Provide the [x, y] coordinate of the cell's center where the given text is located.  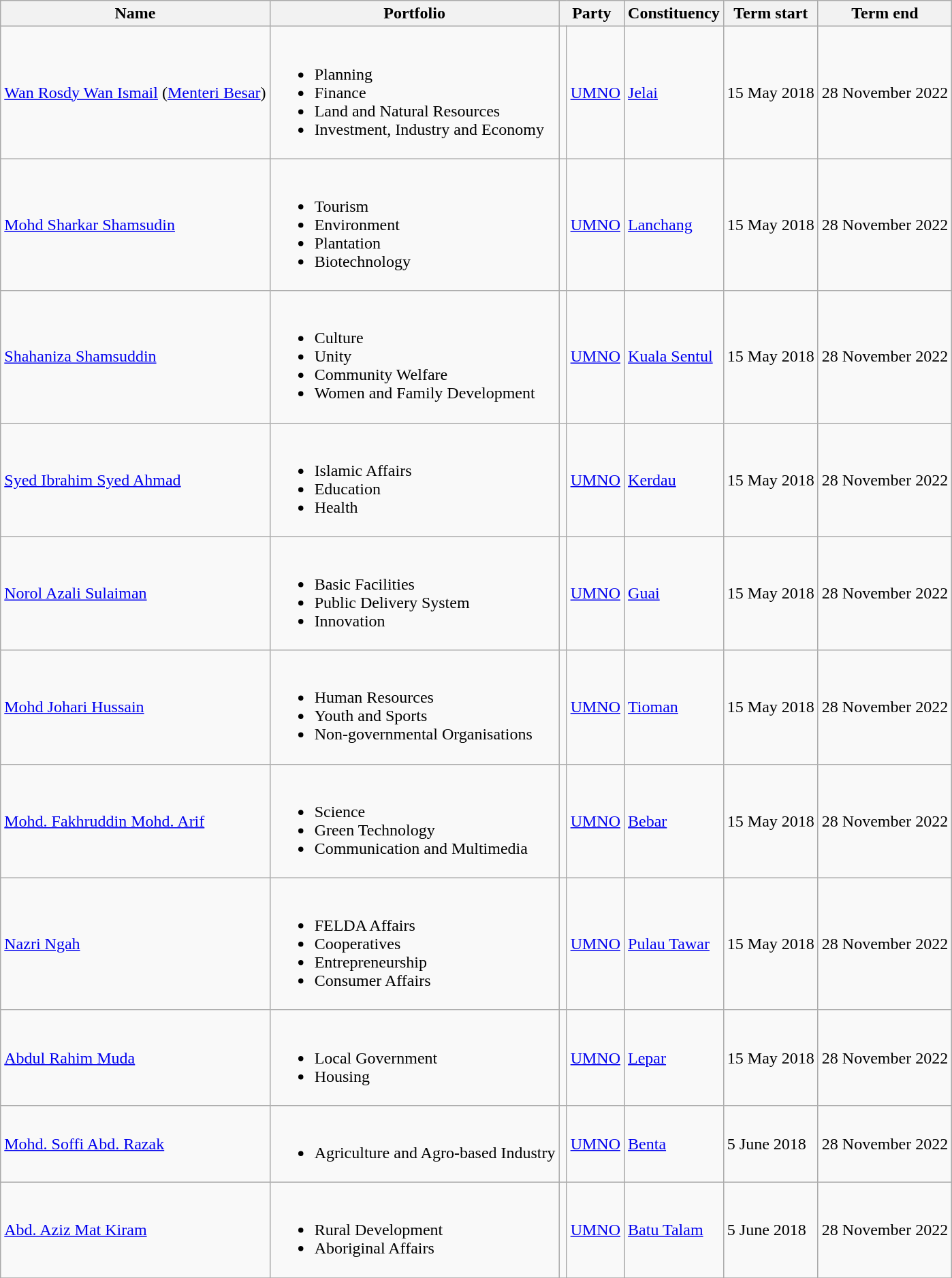
Term end [885, 14]
Guai [674, 594]
FELDA AffairsCooperativesEntrepreneurshipConsumer Affairs [414, 944]
Mohd Johari Hussain [135, 707]
Batu Talam [674, 1230]
Pulau Tawar [674, 944]
Benta [674, 1144]
Portfolio [414, 14]
Rural DevelopmentAboriginal Affairs [414, 1230]
Islamic AffairsEducationHealth [414, 479]
Constituency [674, 14]
ScienceGreen TechnologyCommunication and Multimedia [414, 821]
Local GovernmentHousing [414, 1057]
Basic FacilitiesPublic Delivery SystemInnovation [414, 594]
Lepar [674, 1057]
Shahaniza Shamsuddin [135, 357]
Syed Ibrahim Syed Ahmad [135, 479]
Tioman [674, 707]
Mohd. Soffi Abd. Razak [135, 1144]
Mohd. Fakhruddin Mohd. Arif [135, 821]
Wan Rosdy Wan Ismail (Menteri Besar) [135, 93]
Nazri Ngah [135, 944]
Kerdau [674, 479]
PlanningFinanceLand and Natural ResourcesInvestment, Industry and Economy [414, 93]
Human ResourcesYouth and SportsNon-governmental Organisations [414, 707]
Name [135, 14]
CultureUnityCommunity WelfareWomen and Family Development [414, 357]
Lanchang [674, 225]
Jelai [674, 93]
Mohd Sharkar Shamsudin [135, 225]
Norol Azali Sulaiman [135, 594]
Abdul Rahim Muda [135, 1057]
Bebar [674, 821]
Agriculture and Agro-based Industry [414, 1144]
Term start [771, 14]
Kuala Sentul [674, 357]
Abd. Aziz Mat Kiram [135, 1230]
TourismEnvironmentPlantationBiotechnology [414, 225]
Party [591, 14]
